Identify which cell holds the provided text, then report its [x, y] central coordinate. 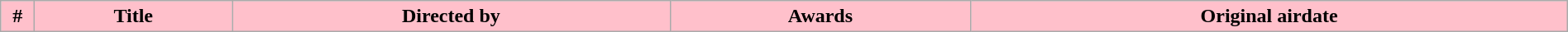
Original airdate [1269, 16]
Title [134, 16]
Awards [820, 16]
Directed by [452, 16]
# [18, 16]
